Identify which cell holds the provided text, then report its [x, y] central coordinate. 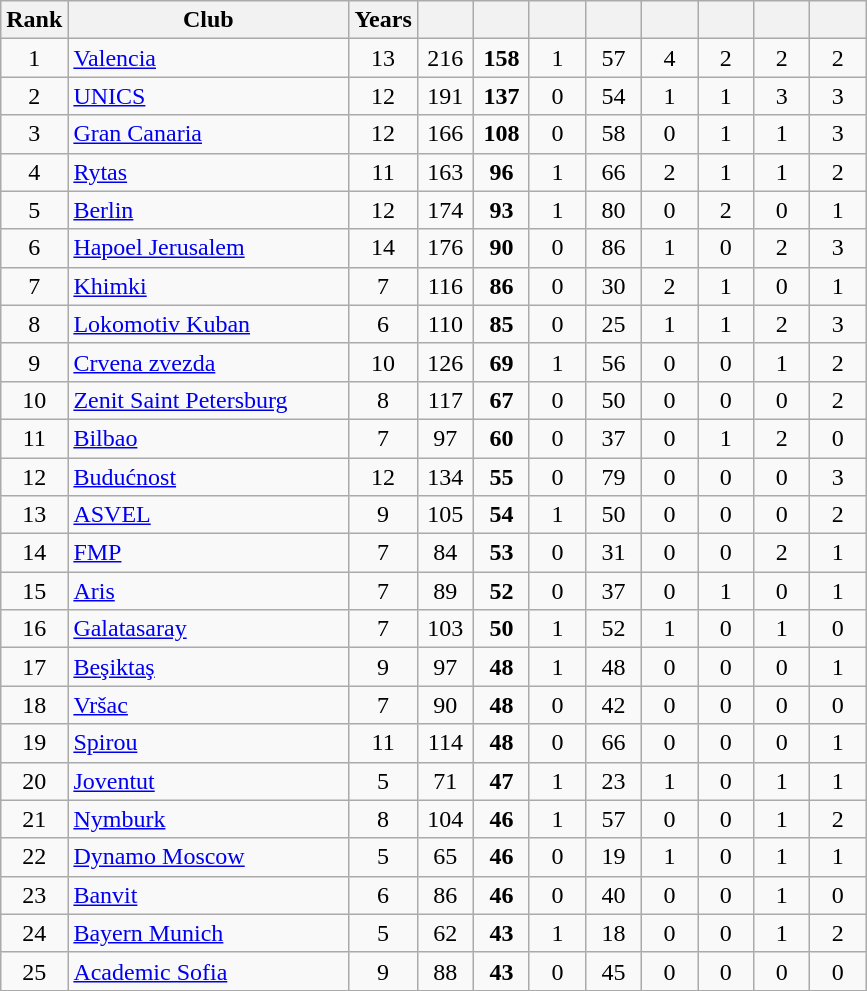
Aris [208, 591]
15 [34, 591]
FMP [208, 553]
40 [613, 895]
158 [501, 58]
84 [445, 553]
117 [445, 400]
21 [34, 819]
80 [613, 210]
Bilbao [208, 438]
16 [34, 629]
Rank [34, 20]
137 [501, 96]
ASVEL [208, 515]
96 [501, 172]
Academic Sofia [208, 971]
58 [613, 134]
Years [383, 20]
116 [445, 286]
105 [445, 515]
71 [445, 781]
126 [445, 362]
60 [501, 438]
166 [445, 134]
134 [445, 477]
Nymburk [208, 819]
Gran Canaria [208, 134]
56 [613, 362]
110 [445, 324]
Zenit Saint Petersburg [208, 400]
65 [445, 857]
174 [445, 210]
Berlin [208, 210]
103 [445, 629]
Galatasaray [208, 629]
Joventut [208, 781]
47 [501, 781]
31 [613, 553]
Beşiktaş [208, 667]
Hapoel Jerusalem [208, 248]
Club [208, 20]
93 [501, 210]
67 [501, 400]
Lokomotiv Kuban [208, 324]
Budućnost [208, 477]
88 [445, 971]
176 [445, 248]
42 [613, 705]
69 [501, 362]
114 [445, 743]
85 [501, 324]
30 [613, 286]
55 [501, 477]
62 [445, 933]
104 [445, 819]
Banvit [208, 895]
20 [34, 781]
24 [34, 933]
Vršac [208, 705]
17 [34, 667]
45 [613, 971]
22 [34, 857]
Spirou [208, 743]
216 [445, 58]
Dynamo Moscow [208, 857]
Bayern Munich [208, 933]
Crvena zvezda [208, 362]
Khimki [208, 286]
108 [501, 134]
191 [445, 96]
89 [445, 591]
53 [501, 553]
UNICS [208, 96]
Valencia [208, 58]
79 [613, 477]
163 [445, 172]
Rytas [208, 172]
